Output the [X, Y] coordinate of the center of the cell containing the given text.  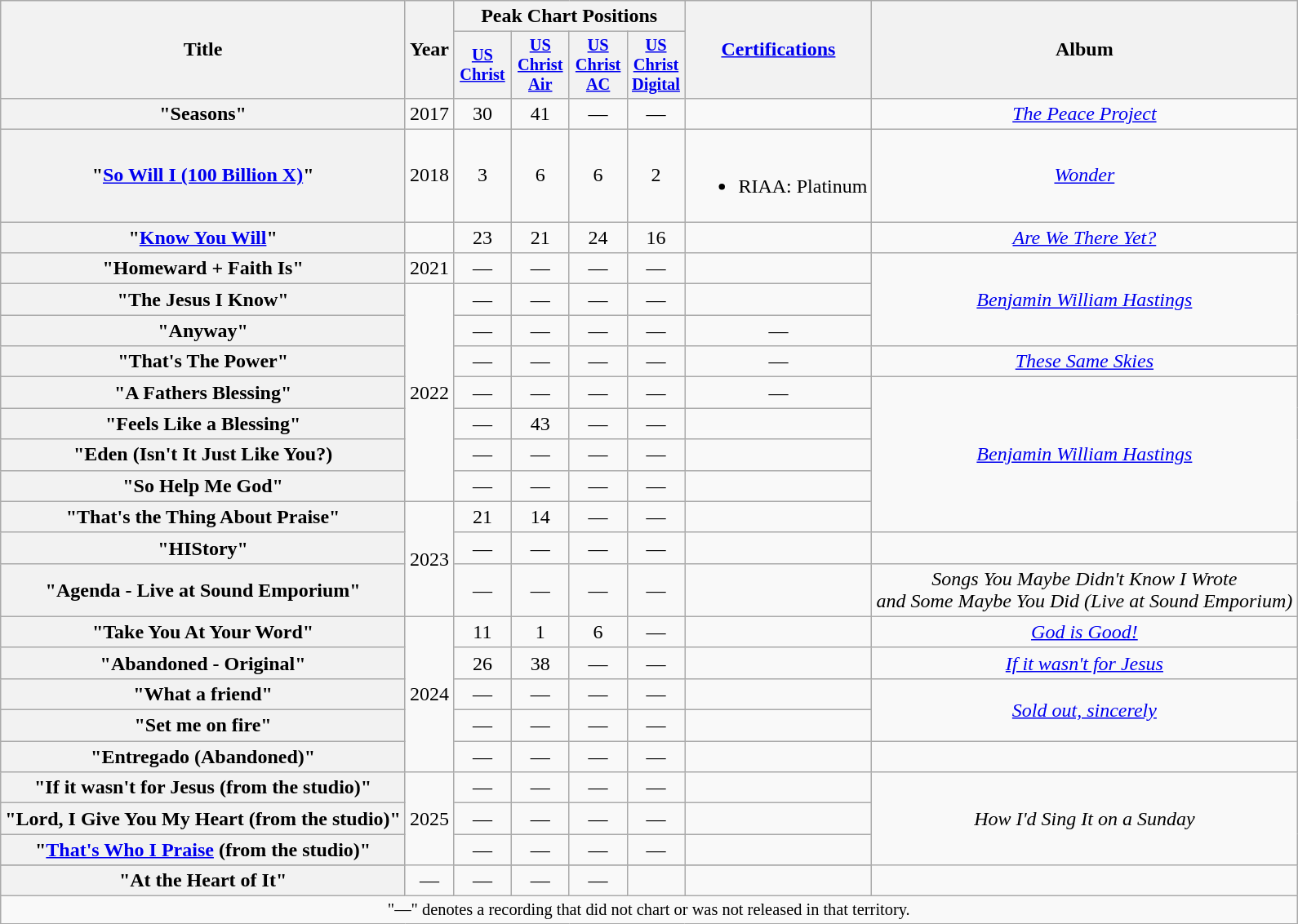
Songs You Maybe Didn't Know I Wroteand Some Maybe You Did (Live at Sound Emporium) [1084, 589]
14 [540, 517]
2018 [429, 176]
USChristAC [598, 65]
"That's the Thing About Praise" [203, 517]
"Feels Like a Blessing" [203, 424]
"Anyway" [203, 331]
43 [540, 424]
2024 [429, 694]
11 [482, 632]
"Abandoned - Original" [203, 663]
Title [203, 50]
"Set me on fire" [203, 726]
Sold out, sincerely [1084, 709]
"The Jesus I Know" [203, 300]
2 [656, 176]
2021 [429, 269]
USChrist [482, 65]
Year [429, 50]
"At the Heart of It" [203, 881]
The Peace Project [1084, 113]
"Know You Will" [203, 238]
"HIStory" [203, 548]
"So Help Me God" [203, 486]
2023 [429, 558]
30 [482, 113]
1 [540, 632]
"Homeward + Faith Is" [203, 269]
Certifications [779, 50]
24 [598, 238]
16 [656, 238]
Are We There Yet? [1084, 238]
"If it wasn't for Jesus (from the studio)" [203, 788]
"—" denotes a recording that did not chart or was not released in that territory. [649, 910]
"So Will I (100 Billion X)" [203, 176]
USChristDigital [656, 65]
"Entregado (Abandoned)" [203, 757]
These Same Skies [1084, 362]
"A Fathers Blessing" [203, 393]
2025 [429, 819]
"That's The Power" [203, 362]
3 [482, 176]
"Agenda - Live at Sound Emporium" [203, 589]
"Lord, I Give You My Heart (from the studio)" [203, 819]
26 [482, 663]
God is Good! [1084, 632]
If it wasn't for Jesus [1084, 663]
23 [482, 238]
Peak Chart Positions [568, 16]
Wonder [1084, 176]
"What a friend" [203, 694]
"Eden (Isn't It Just Like You?) [203, 455]
2017 [429, 113]
"That's Who I Praise (from the studio)" [203, 850]
"Seasons" [203, 113]
"Take You At Your Word" [203, 632]
USChristAir [540, 65]
Album [1084, 50]
38 [540, 663]
RIAA: Platinum [779, 176]
2022 [429, 393]
41 [540, 113]
How I'd Sing It on a Sunday [1084, 819]
